Identify which cell holds the provided text, then report its (X, Y) central coordinate. 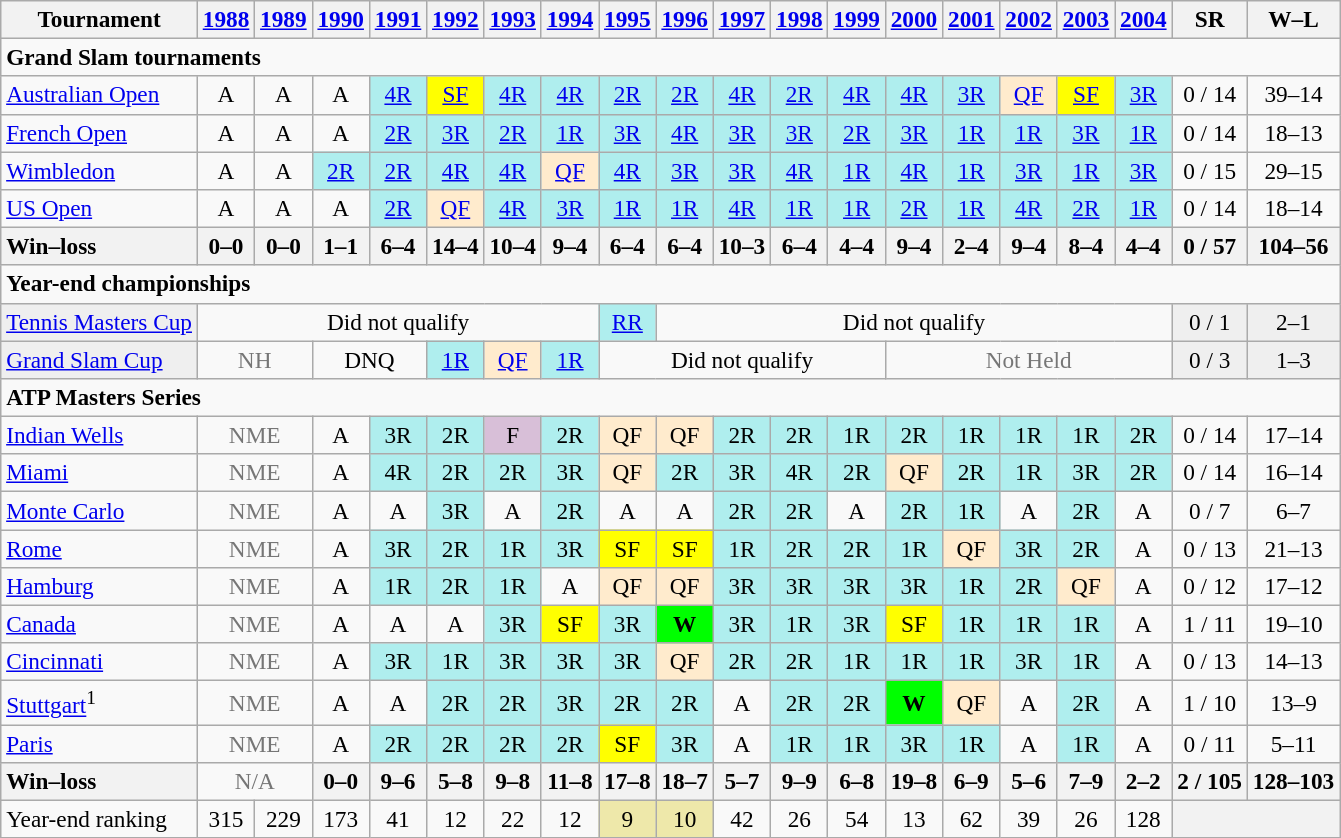
9–8 (512, 781)
Year-end ranking (100, 819)
8–4 (1086, 246)
Tournament (100, 19)
US Open (100, 208)
0 / 15 (1210, 170)
DNQ (370, 359)
Grand Slam Cup (100, 359)
41 (398, 819)
1999 (856, 19)
16–14 (1293, 473)
128–103 (1293, 781)
62 (972, 819)
229 (284, 819)
0 / 11 (1210, 743)
315 (226, 819)
1990 (340, 19)
2004 (1144, 19)
13 (914, 819)
1994 (570, 19)
1995 (628, 19)
1991 (398, 19)
9–6 (398, 781)
128 (1144, 819)
2000 (914, 19)
1 / 11 (1210, 624)
Australian Open (100, 95)
SR (1210, 19)
10 (684, 819)
1–3 (1293, 359)
18–14 (1293, 208)
RR (628, 322)
39 (1028, 819)
10–4 (512, 246)
2002 (1028, 19)
6–7 (1293, 510)
1 / 10 (1210, 702)
1998 (800, 19)
Tennis Masters Cup (100, 322)
1988 (226, 19)
Wimbledon (100, 170)
ATP Masters Series (670, 397)
104–56 (1293, 246)
2–4 (972, 246)
19–10 (1293, 624)
Not Held (1028, 359)
5–6 (1028, 781)
Canada (100, 624)
N/A (254, 781)
18–13 (1293, 133)
14–13 (1293, 662)
Paris (100, 743)
1989 (284, 19)
18–7 (684, 781)
Monte Carlo (100, 510)
W–L (1293, 19)
6–8 (856, 781)
11–8 (570, 781)
13–9 (1293, 702)
1993 (512, 19)
F (512, 435)
1996 (684, 19)
5–7 (742, 781)
NH (254, 359)
Stuttgart1 (100, 702)
10–3 (742, 246)
17–14 (1293, 435)
0 / 1 (1210, 322)
Hamburg (100, 586)
0 / 57 (1210, 246)
French Open (100, 133)
0 / 12 (1210, 586)
19–8 (914, 781)
Miami (100, 473)
29–15 (1293, 170)
9–9 (800, 781)
Year-end championships (670, 284)
39–14 (1293, 95)
Cincinnati (100, 662)
21–13 (1293, 548)
Rome (100, 548)
0 / 3 (1210, 359)
0 / 7 (1210, 510)
9 (628, 819)
2001 (972, 19)
1992 (456, 19)
2003 (1086, 19)
14–4 (456, 246)
7–9 (1086, 781)
1997 (742, 19)
1–1 (340, 246)
17–8 (628, 781)
17–12 (1293, 586)
6–9 (972, 781)
Grand Slam tournaments (670, 57)
54 (856, 819)
173 (340, 819)
2–2 (1144, 781)
42 (742, 819)
5–11 (1293, 743)
2 / 105 (1210, 781)
2–1 (1293, 322)
22 (512, 819)
Indian Wells (100, 435)
5–8 (456, 781)
